Return [x, y] of the center of cell containing provided text 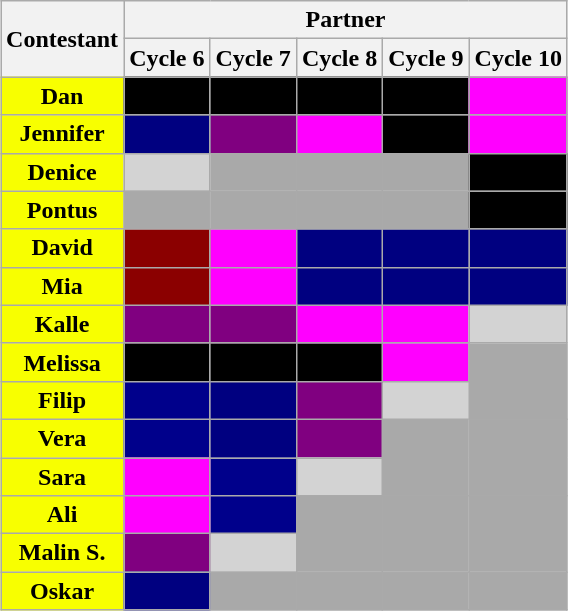
Cycle 8 [339, 58]
Melissa [62, 362]
Ali [62, 515]
Oskar [62, 591]
Vera [62, 438]
David [62, 248]
Sara [62, 477]
Malin S. [62, 553]
Dan [62, 96]
Kalle [62, 324]
Mia [62, 286]
Partner [346, 20]
Contestant [62, 39]
Cycle 10 [518, 58]
Jennifer [62, 134]
Pontus [62, 210]
Cycle 6 [167, 58]
Denice [62, 172]
Cycle 9 [426, 58]
Filip [62, 400]
Cycle 7 [253, 58]
